Find where the given text appears and provide that cell's center as (x, y) coordinate. 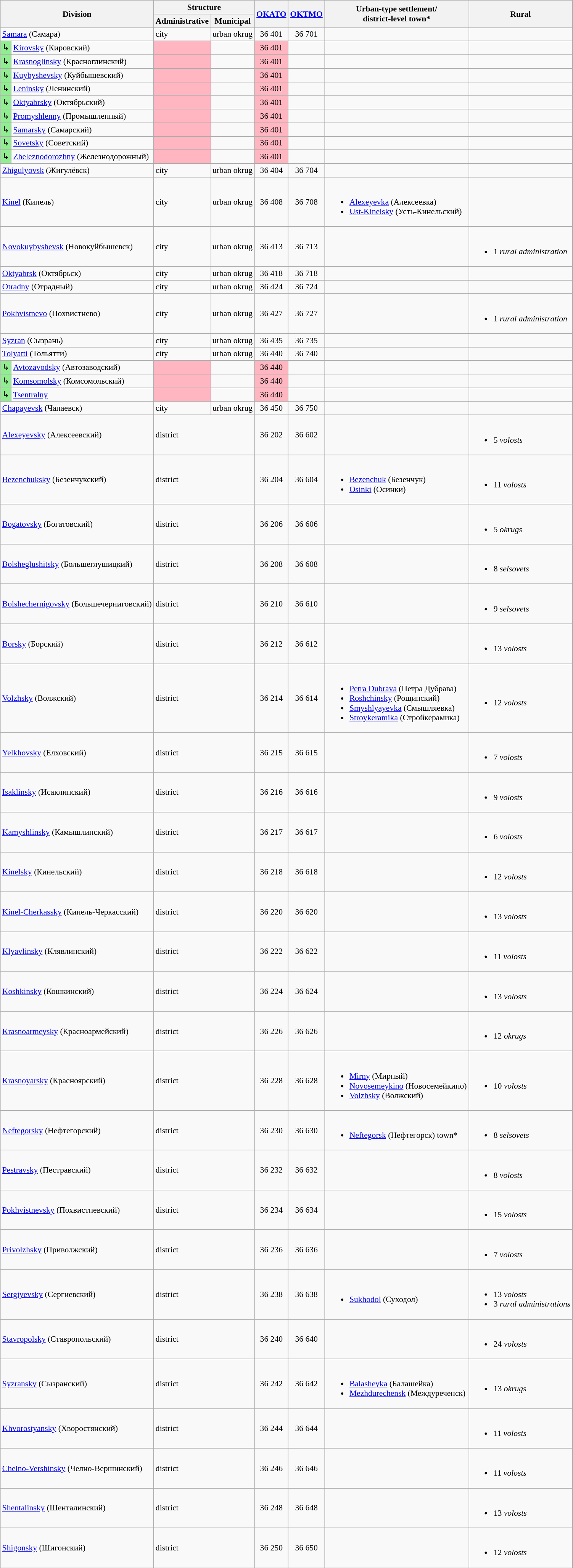
Balasheyka (Балашейка)Mezhdurechensk (Междуреченск) (397, 1384)
Novokuybyshevsk (Новокуйбышевск) (77, 247)
36 642 (307, 1384)
Avtozavodsky (Автозаводский) (82, 368)
Kinelsky (Кинельский) (77, 872)
Neftegorsk (Нефтегорск) town* (397, 1130)
36 636 (307, 1250)
36 704 (307, 171)
36 424 (271, 287)
Bogatovsky (Богатовский) (77, 524)
36 648 (307, 1508)
36 450 (271, 408)
Promyshlenny (Промышленный) (82, 116)
Kirovsky (Кировский) (82, 48)
Bolsheglushitsky (Большеглушицкий) (77, 564)
15 volosts (521, 1210)
Shigonsky (Шигонский) (77, 1548)
36 246 (271, 1468)
9 selsovets (521, 604)
36 210 (271, 604)
36 708 (307, 202)
36 234 (271, 1210)
Klyavlinsky (Клявлинский) (77, 952)
Sergiyevsky (Сергиевский) (77, 1295)
36 242 (271, 1384)
12 okrugs (521, 1031)
36 634 (307, 1210)
Municipal (233, 21)
36 740 (307, 354)
Administrative (182, 21)
36 632 (307, 1170)
36 650 (307, 1548)
36 610 (307, 604)
36 418 (271, 273)
36 228 (271, 1081)
36 622 (307, 952)
36 212 (271, 644)
Krasnoarmeysky (Красноармейский) (77, 1031)
36 214 (271, 699)
Mirny (Мирный)Novosemeykino (Новосемейкино)Volzhsky (Волжский) (397, 1081)
36 618 (307, 872)
36 620 (307, 912)
OKATO (271, 14)
36 713 (307, 247)
Oktyabrsky (Октябрьский) (82, 103)
Samara (Самара) (77, 34)
Koshkinsky (Кошкинский) (77, 992)
36 727 (307, 314)
36 735 (307, 340)
13 okrugs (521, 1384)
36 240 (271, 1339)
Sukhodol (Суходол) (397, 1295)
36 718 (307, 273)
36 616 (307, 792)
Petra Dubrava (Петра Дубрава)Roshchinsky (Рощинский)Smyshlyayevka (Смышляевка)Stroykeramika (Стройкерамика) (397, 699)
Syzransky (Сызранский) (77, 1384)
36 630 (307, 1130)
36 244 (271, 1428)
13 volosts3 rural administrations (521, 1295)
Krasnoyarsky (Красноярский) (77, 1081)
36 232 (271, 1170)
Alexeyevka (Алексеевка)Ust-Kinelsky (Усть-Кинельский) (397, 202)
Khvorostyansky (Хворостянский) (77, 1428)
Volzhsky (Волжский) (77, 699)
36 238 (271, 1295)
36 638 (307, 1295)
36 626 (307, 1031)
24 volosts (521, 1339)
36 724 (307, 287)
Bolshechernigovsky (Большечерниговский) (77, 604)
Privolzhsky (Приволжский) (77, 1250)
Otradny (Отрадный) (77, 287)
36 224 (271, 992)
Stavropolsky (Ставропольский) (77, 1339)
Yelkhovsky (Елховский) (77, 753)
Division (77, 14)
Leninsky (Ленинский) (82, 89)
Syzran (Сызрань) (77, 340)
36 404 (271, 171)
Chapayevsk (Чапаевск) (77, 408)
36 640 (307, 1339)
Isaklinsky (Исаклинский) (77, 792)
Kuybyshevsky (Куйбышевский) (82, 75)
36 206 (271, 524)
5 volosts (521, 435)
Pokhvistnevo (Похвистнево) (77, 314)
Kinel-Cherkassky (Кинель-Черкасский) (77, 912)
36 608 (307, 564)
9 volosts (521, 792)
36 222 (271, 952)
36 230 (271, 1130)
36 614 (307, 699)
Urban-type settlement/district-level town* (397, 14)
Krasnoglinsky (Красноглинский) (82, 62)
36 202 (271, 435)
36 408 (271, 202)
36 248 (271, 1508)
36 606 (307, 524)
36 602 (307, 435)
36 236 (271, 1250)
Pokhvistnevsky (Похвистневский) (77, 1210)
36 208 (271, 564)
Pestravsky (Пестравский) (77, 1170)
5 okrugs (521, 524)
Tsentralny (82, 395)
Alexeyevsky (Алексеевский) (77, 435)
Kinel (Кинель) (77, 202)
Bezenchuk (Безенчук)Osinki (Осинки) (397, 480)
6 volosts (521, 832)
36 218 (271, 872)
Oktyabrsk (Октябрьск) (77, 273)
Komsomolsky (Комсомольский) (82, 381)
36 628 (307, 1081)
36 250 (271, 1548)
8 volosts (521, 1170)
36 701 (307, 34)
Sovetsky (Советский) (82, 143)
Zheleznodorozhny (Железнодорожный) (82, 157)
36 427 (271, 314)
Zhigulyovsk (Жигулёвск) (77, 171)
36 604 (307, 480)
36 217 (271, 832)
36 220 (271, 912)
36 617 (307, 832)
OKTMO (307, 14)
Chelno-Vershinsky (Челно-Вершинский) (77, 1468)
36 624 (307, 992)
36 435 (271, 340)
Neftegorsky (Нефтегорский) (77, 1130)
36 750 (307, 408)
Tolyatti (Тольятти) (77, 354)
36 216 (271, 792)
36 646 (307, 1468)
Samarsky (Самарский) (82, 130)
Kamyshlinsky (Камышлинский) (77, 832)
Shentalinsky (Шенталинский) (77, 1508)
36 204 (271, 480)
36 612 (307, 644)
36 226 (271, 1031)
Bezenchuksky (Безенчукский) (77, 480)
Borsky (Борский) (77, 644)
36 615 (307, 753)
36 644 (307, 1428)
36 413 (271, 247)
Rural (521, 14)
10 volosts (521, 1081)
36 215 (271, 753)
Structure (204, 7)
